Output the [X, Y] coordinate of the center of the cell containing the given text.  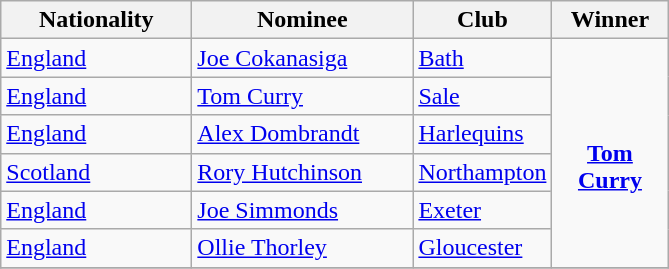
Scotland [96, 172]
Rory Hutchinson [302, 172]
Harlequins [482, 134]
Sale [482, 96]
Nationality [96, 20]
Ollie Thorley [302, 248]
Gloucester [482, 248]
Club [482, 20]
Bath [482, 58]
Joe Simmonds [302, 210]
Exeter [482, 210]
Joe Cokanasiga [302, 58]
Winner [610, 20]
Northampton [482, 172]
Alex Dombrandt [302, 134]
Nominee [302, 20]
